Output the [X, Y] coordinate of the center of the cell containing the given text.  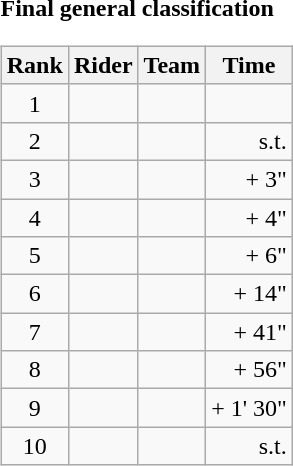
7 [34, 332]
+ 56" [250, 370]
+ 4" [250, 217]
1 [34, 103]
+ 6" [250, 256]
2 [34, 141]
4 [34, 217]
+ 41" [250, 332]
Team [172, 65]
9 [34, 408]
8 [34, 370]
Time [250, 65]
5 [34, 256]
+ 1' 30" [250, 408]
+ 3" [250, 179]
Rank [34, 65]
+ 14" [250, 294]
3 [34, 179]
10 [34, 446]
Rider [103, 65]
6 [34, 294]
